Pinpoint the cell where the given text exists, returning its (x, y) midpoint coordinate. 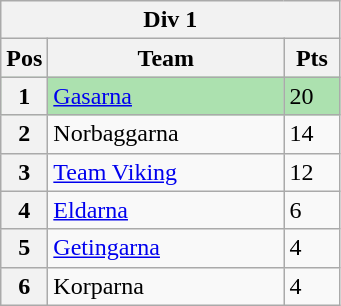
5 (24, 248)
Pos (24, 58)
Pts (312, 58)
3 (24, 172)
Eldarna (166, 210)
Div 1 (170, 20)
12 (312, 172)
Gasarna (166, 96)
2 (24, 134)
Getingarna (166, 248)
Norbaggarna (166, 134)
1 (24, 96)
Team (166, 58)
20 (312, 96)
Team Viking (166, 172)
14 (312, 134)
Korparna (166, 286)
